Find where the given text appears and provide that cell's center as (x, y) coordinate. 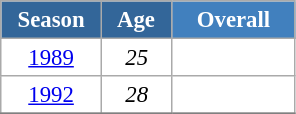
Overall (234, 20)
1992 (52, 95)
28 (136, 95)
1989 (52, 58)
25 (136, 58)
Season (52, 20)
Age (136, 20)
